From the cell containing the given text, extract its center point as [x, y] coordinate. 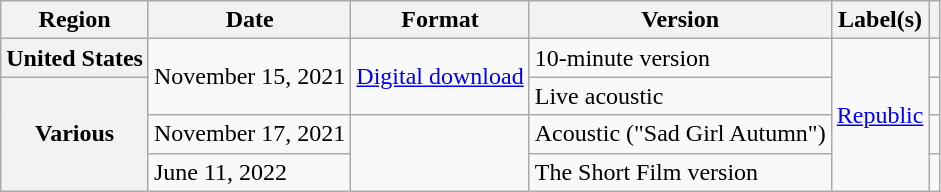
10-minute version [680, 58]
Format [440, 20]
Region [75, 20]
Acoustic ("Sad Girl Autumn") [680, 134]
June 11, 2022 [249, 172]
Various [75, 134]
Digital download [440, 77]
November 17, 2021 [249, 134]
The Short Film version [680, 172]
Date [249, 20]
Label(s) [880, 20]
November 15, 2021 [249, 77]
Live acoustic [680, 96]
United States [75, 58]
Republic [880, 115]
Version [680, 20]
